Pinpoint the cell where the given text exists, returning its [x, y] midpoint coordinate. 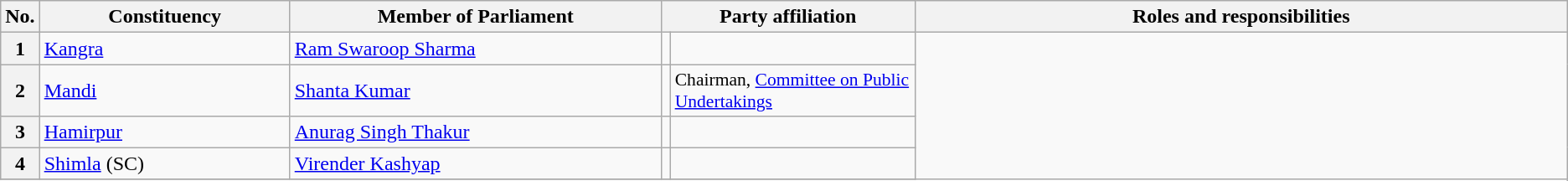
Mandi [164, 90]
1 [20, 49]
Member of Parliament [476, 17]
Party affiliation [787, 17]
Kangra [164, 49]
Shanta Kumar [476, 90]
Roles and responsibilities [1241, 17]
Virender Kashyap [476, 163]
4 [20, 163]
2 [20, 90]
3 [20, 132]
Chairman, Committee on Public Undertakings [793, 90]
No. [20, 17]
Ram Swaroop Sharma [476, 49]
Constituency [164, 17]
Anurag Singh Thakur [476, 132]
Shimla (SC) [164, 163]
Hamirpur [164, 132]
